Detect which cell encompasses the target text, then output its (x, y) center coordinate. 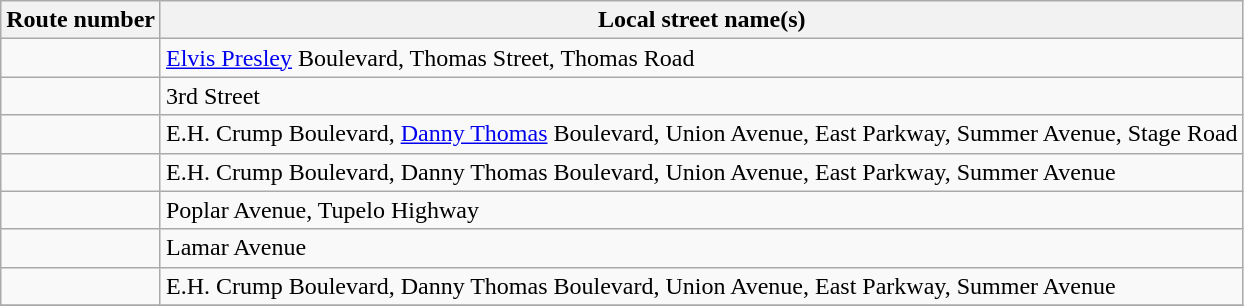
Lamar Avenue (702, 248)
Poplar Avenue, Tupelo Highway (702, 210)
Local street name(s) (702, 20)
Elvis Presley Boulevard, Thomas Street, Thomas Road (702, 58)
E.H. Crump Boulevard, Danny Thomas Boulevard, Union Avenue, East Parkway, Summer Avenue, Stage Road (702, 134)
3rd Street (702, 96)
Route number (81, 20)
